Find where the given text appears and provide that cell's center as [X, Y] coordinate. 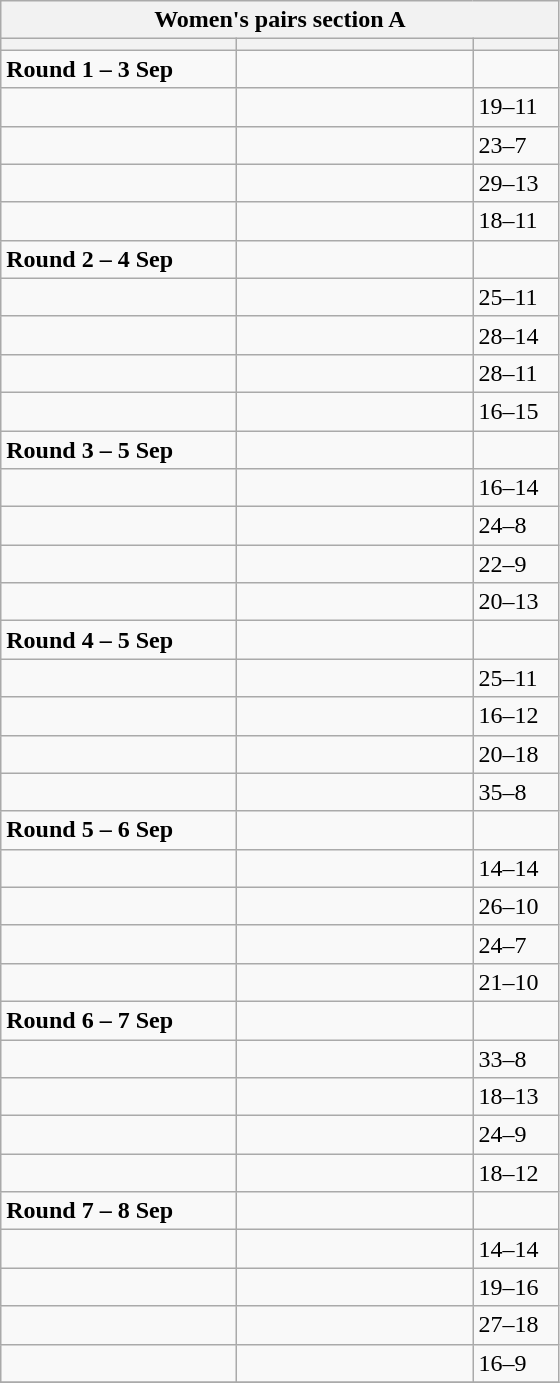
Round 1 – 3 Sep [119, 69]
23–7 [516, 145]
24–9 [516, 1135]
18–11 [516, 221]
Round 6 – 7 Sep [119, 1020]
16–15 [516, 411]
Round 2 – 4 Sep [119, 259]
24–8 [516, 526]
Round 5 – 6 Sep [119, 830]
33–8 [516, 1059]
24–7 [516, 944]
29–13 [516, 183]
19–11 [516, 107]
20–13 [516, 602]
Round 7 – 8 Sep [119, 1211]
27–18 [516, 1325]
21–10 [516, 982]
Round 3 – 5 Sep [119, 449]
35–8 [516, 792]
22–9 [516, 564]
Round 4 – 5 Sep [119, 640]
26–10 [516, 906]
16–12 [516, 716]
28–14 [516, 335]
18–13 [516, 1097]
19–16 [516, 1287]
28–11 [516, 373]
Women's pairs section A [280, 20]
16–9 [516, 1363]
18–12 [516, 1173]
20–18 [516, 754]
16–14 [516, 488]
